Locate the cell with the specified text and output its (x, y) center coordinate. 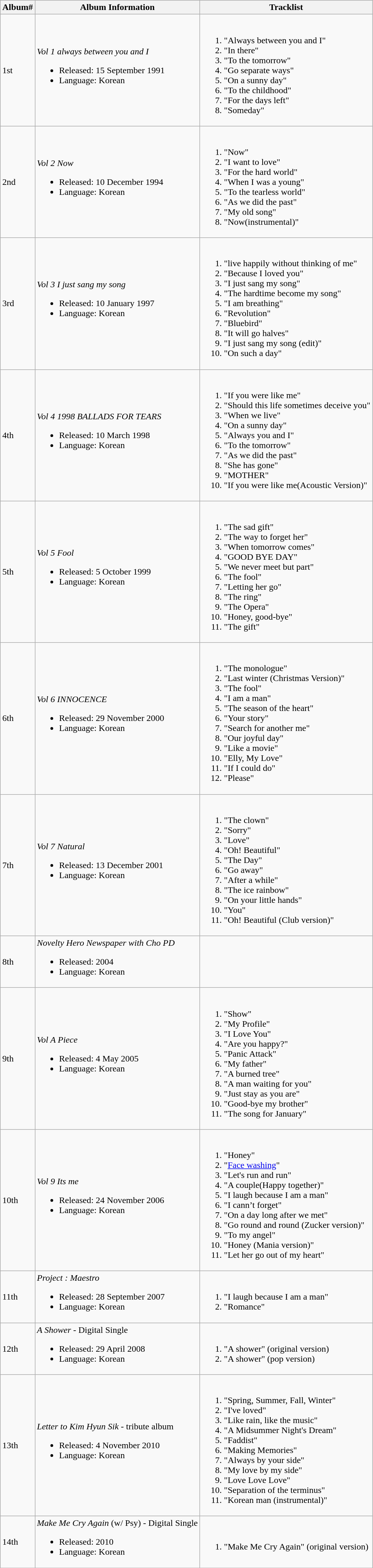
9th (18, 1058)
13th (18, 1446)
Album Information (117, 7)
Vol 4 1998 BALLADS FOR TEARSReleased: 10 March 1998Language: Korean (117, 435)
"I laugh because I am a man""Romance" (286, 1297)
Vol A PieceReleased: 4 May 2005Language: Korean (117, 1058)
"Now""I want to love""For the hard world""When I was a young""To the tearless world""As we did the past""My old song""Now(instrumental)" (286, 182)
A Shower - Digital SingleReleased: 29 April 2008Language: Korean (117, 1349)
4th (18, 435)
"Make Me Cry Again" (original version) (286, 1542)
Novelty Hero Newspaper with Cho PDReleased: 2004Language: Korean (117, 962)
5th (18, 572)
Make Me Cry Again (w/ Psy) - Digital SingleReleased: 2010Language: Korean (117, 1542)
"The clown""Sorry""Love""Oh! Beautiful""The Day""Go away""After a while""The ice rainbow""On your little hands""You""Oh! Beautiful (Club version)" (286, 865)
"A shower" (original version)"A shower" (pop version) (286, 1349)
7th (18, 865)
11th (18, 1297)
8th (18, 962)
Tracklist (286, 7)
2nd (18, 182)
6th (18, 718)
Vol 3 I just sang my songReleased: 10 January 1997Language: Korean (117, 304)
3rd (18, 304)
14th (18, 1542)
Vol 5 FoolReleased: 5 October 1999Language: Korean (117, 572)
Vol 2 NowReleased: 10 December 1994Language: Korean (117, 182)
12th (18, 1349)
Vol 9 Its meReleased: 24 November 2006Language: Korean (117, 1200)
1st (18, 70)
Project : MaestroReleased: 28 September 2007Language: Korean (117, 1297)
Vol 1 always between you and IReleased: 15 September 1991Language: Korean (117, 70)
"Always between you and I""In there""To the tomorrow""Go separate ways""On a sunny day""To the childhood""For the days left""Someday" (286, 70)
Letter to Kim Hyun Sik - tribute albumReleased: 4 November 2010Language: Korean (117, 1446)
Vol 6 INNOCENCEReleased: 29 November 2000Language: Korean (117, 718)
Vol 7 NaturalReleased: 13 December 2001Language: Korean (117, 865)
10th (18, 1200)
Album# (18, 7)
